Find where the given text appears and provide that cell's center as (X, Y) coordinate. 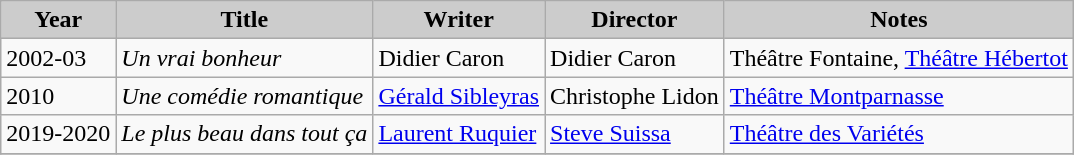
2019-2020 (58, 134)
Un vrai bonheur (244, 58)
Christophe Lidon (635, 96)
Writer (459, 20)
Le plus beau dans tout ça (244, 134)
Director (635, 20)
Théâtre des Variétés (898, 134)
Théâtre Montparnasse (898, 96)
2002-03 (58, 58)
Title (244, 20)
Une comédie romantique (244, 96)
Notes (898, 20)
Théâtre Fontaine, Théâtre Hébertot (898, 58)
Gérald Sibleyras (459, 96)
Laurent Ruquier (459, 134)
Year (58, 20)
Steve Suissa (635, 134)
2010 (58, 96)
